Scan for the cell matching the given text and deliver its (X, Y) coordinate at center. 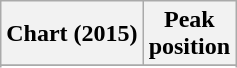
Peakposition (189, 34)
Chart (2015) (72, 34)
